Return the (X, Y) coordinate for the center point of the cell that contains the specified text.  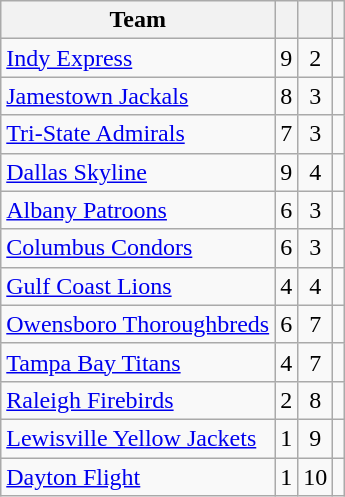
10 (316, 477)
Owensboro Thoroughbreds (138, 324)
Dallas Skyline (138, 172)
Dayton Flight (138, 477)
Columbus Condors (138, 248)
Tampa Bay Titans (138, 362)
Gulf Coast Lions (138, 286)
Team (138, 20)
Indy Express (138, 58)
Raleigh Firebirds (138, 400)
Albany Patroons (138, 210)
Jamestown Jackals (138, 96)
Tri-State Admirals (138, 134)
Lewisville Yellow Jackets (138, 438)
